Return the (x, y) coordinate for the center point of the cell that contains the specified text.  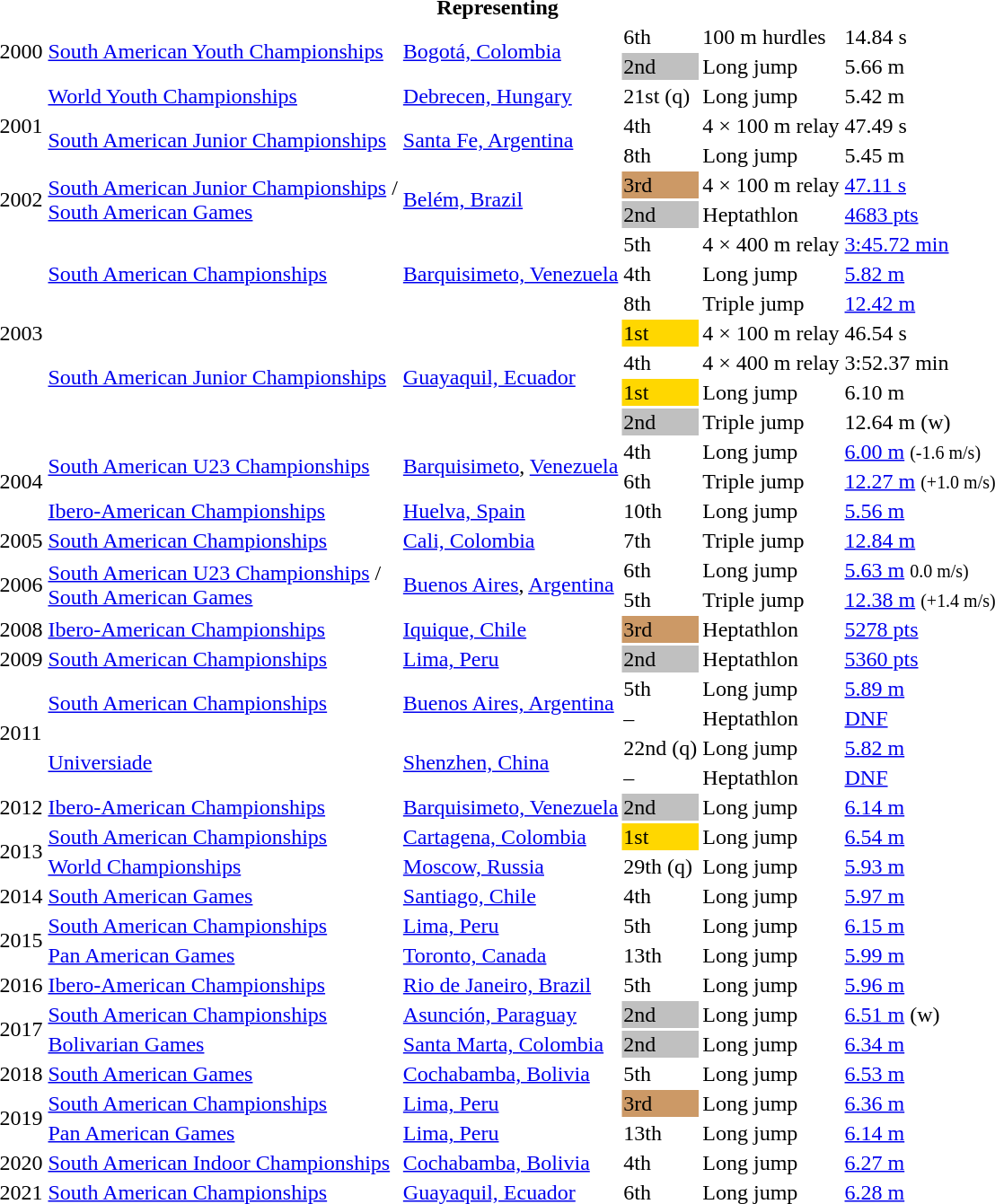
Cali, Colombia (510, 540)
Moscow, Russia (510, 866)
Belém, Brazil (510, 199)
Debrecen, Hungary (510, 96)
Rio de Janeiro, Brazil (510, 985)
7th (661, 540)
South American Youth Championships (223, 52)
Guayaquil, Ecuador (510, 377)
100 m hurdles (770, 37)
29th (q) (661, 866)
Shenzhen, China (510, 763)
South American U23 Championships / South American Games (223, 585)
World Championships (223, 866)
Toronto, Canada (510, 955)
Huelva, Spain (510, 511)
Santa Marta, Colombia (510, 1044)
Santa Fe, Argentina (510, 140)
South American Junior Championships / South American Games (223, 199)
Santiago, Chile (510, 896)
Universiade (223, 763)
21st (q) (661, 96)
10th (661, 511)
Bogotá, Colombia (510, 52)
Bolivarian Games (223, 1044)
South American Indoor Championships (223, 1163)
Asunción, Paraguay (510, 1015)
South American U23 Championships (223, 467)
Cartagena, Colombia (510, 837)
Iquique, Chile (510, 629)
22nd (q) (661, 748)
World Youth Championships (223, 96)
